Extract the [x, y] coordinate from the center of the cell holding the provided text.  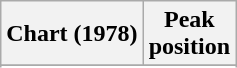
Chart (1978) [72, 34]
Peakposition [189, 34]
